Scan for the cell matching the given text and deliver its (X, Y) coordinate at center. 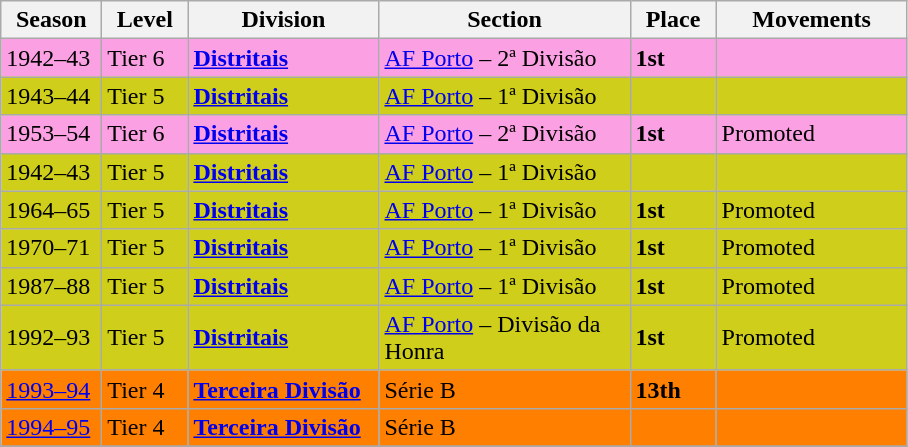
1943–44 (52, 96)
Season (52, 20)
1993–94 (52, 389)
1992–93 (52, 338)
1987–88 (52, 286)
1970–71 (52, 248)
Section (504, 20)
Movements (812, 20)
1994–95 (52, 427)
Division (284, 20)
13th (673, 389)
Level (145, 20)
AF Porto – Divisão da Honra (504, 338)
1953–54 (52, 134)
1964–65 (52, 210)
Place (673, 20)
